Provide the (x, y) coordinate of the cell's center where the given text is located.  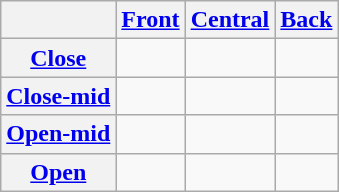
Open (58, 172)
Close-mid (58, 96)
Open-mid (58, 134)
Central (230, 20)
Front (150, 20)
Back (306, 20)
Close (58, 58)
